Identify which cell holds the provided text, then report its (x, y) central coordinate. 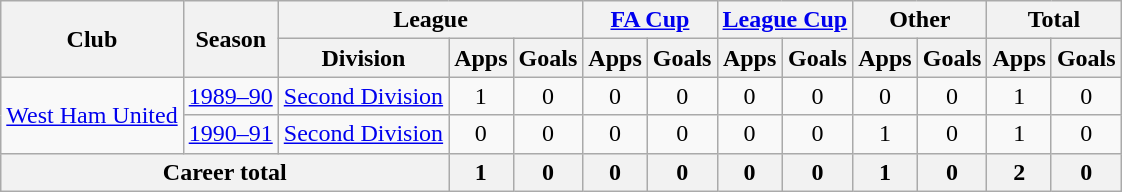
2 (1019, 172)
League (430, 20)
Division (363, 58)
League Cup (785, 20)
Season (230, 39)
1989–90 (230, 96)
West Ham United (92, 115)
1990–91 (230, 134)
Other (920, 20)
FA Cup (650, 20)
Club (92, 39)
Total (1054, 20)
Career total (225, 172)
